Provide the (X, Y) coordinate of the cell's center where the given text is located.  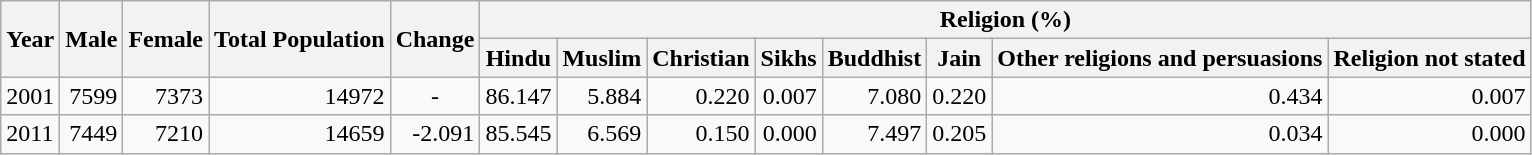
2011 (30, 134)
7599 (92, 96)
2001 (30, 96)
Christian (701, 58)
- (435, 96)
14972 (300, 96)
0.205 (960, 134)
86.147 (518, 96)
7.080 (874, 96)
Female (166, 39)
Male (92, 39)
0.034 (1160, 134)
Other religions and persuasions (1160, 58)
Religion (%) (1006, 20)
Jain (960, 58)
Total Population (300, 39)
0.434 (1160, 96)
Hindu (518, 58)
85.545 (518, 134)
5.884 (602, 96)
7.497 (874, 134)
6.569 (602, 134)
Religion not stated (1430, 58)
7373 (166, 96)
Muslim (602, 58)
-2.091 (435, 134)
14659 (300, 134)
7210 (166, 134)
Sikhs (788, 58)
0.150 (701, 134)
7449 (92, 134)
Change (435, 39)
Buddhist (874, 58)
Year (30, 39)
